Search for the cell housing the specified text and yield its [x, y] center coordinate. 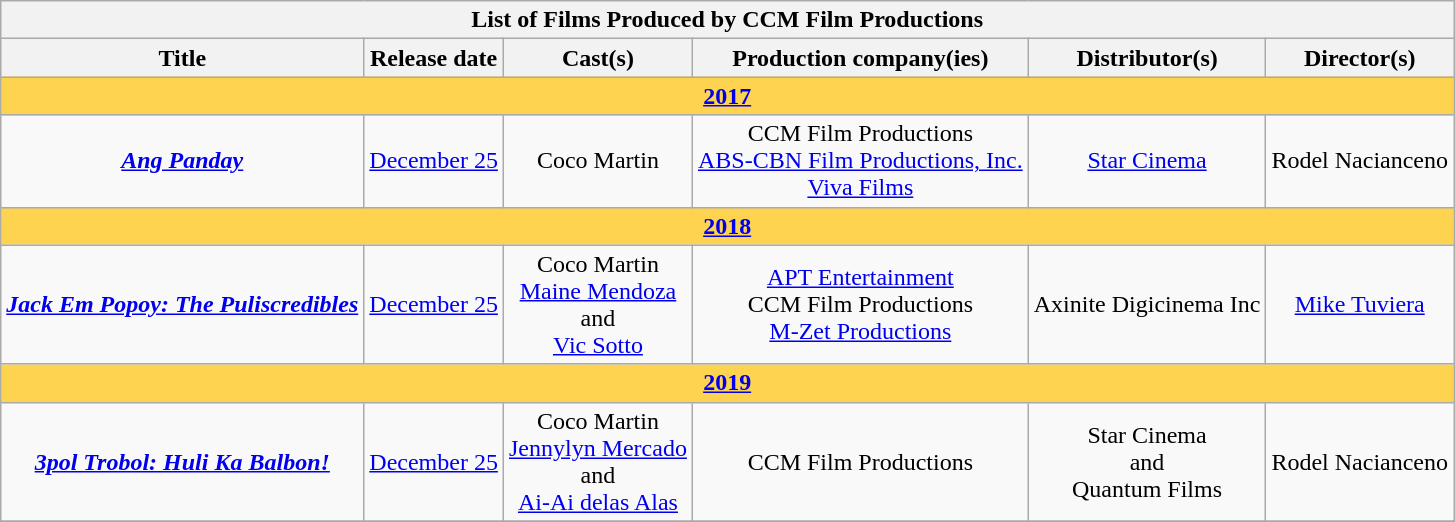
3pol Trobol: Huli Ka Balbon! [182, 462]
List of Films Produced by CCM Film Productions [728, 20]
CCM Film Productions ABS-CBN Film Productions, Inc. Viva Films [860, 161]
Star Cinema [1147, 161]
Star Cinema and Quantum Films [1147, 462]
Coco Martin Maine Mendoza and Vic Sotto [598, 304]
2018 [728, 226]
CCM Film Productions [860, 462]
Cast(s) [598, 58]
Production company(ies) [860, 58]
Coco Martin [598, 161]
Mike Tuviera [1360, 304]
Ang Panday [182, 161]
APT Entertainment CCM Film Productions M-Zet Productions [860, 304]
Title [182, 58]
2017 [728, 96]
Axinite Digicinema Inc [1147, 304]
Release date [434, 58]
2019 [728, 383]
Jack Em Popoy: The Puliscredibles [182, 304]
Distributor(s) [1147, 58]
Coco Martin Jennylyn Mercado and Ai-Ai delas Alas [598, 462]
Director(s) [1360, 58]
